Find where the given text appears and provide that cell's center as (x, y) coordinate. 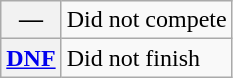
Did not compete (146, 20)
Did not finish (146, 58)
— (31, 20)
DNF (31, 58)
